Search for the cell housing the specified text and yield its (X, Y) center coordinate. 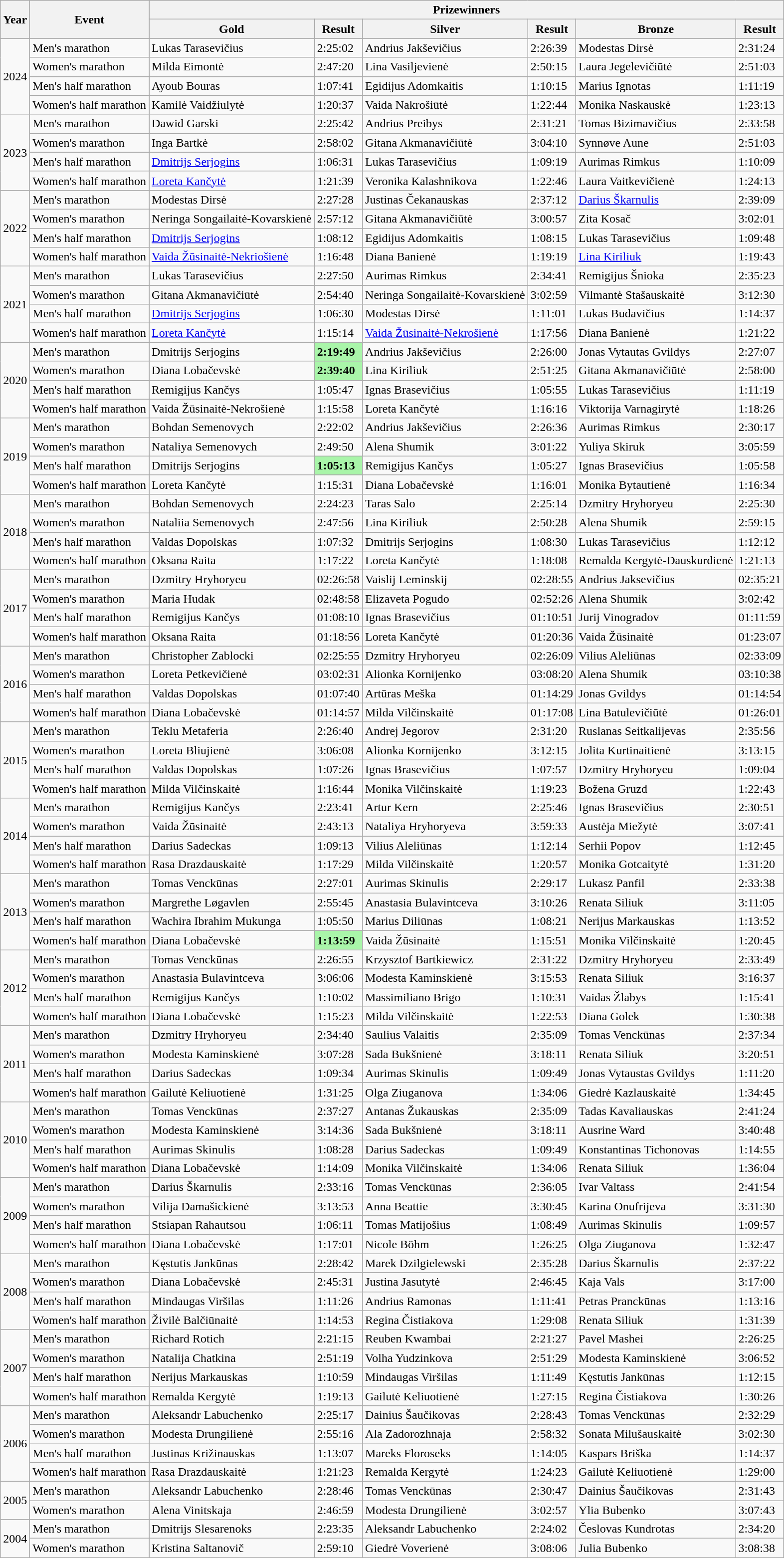
2:31:43 (760, 1491)
2:27:28 (338, 200)
1:23:13 (760, 105)
1:13:52 (760, 921)
01:07:40 (338, 693)
Petras Pranckūnas (656, 1301)
2:33:38 (760, 884)
3:13:53 (338, 1206)
2:55:16 (338, 1434)
2:31:24 (760, 48)
1:11:20 (760, 1073)
2:41:24 (760, 1111)
Božena Gruzd (656, 788)
Yuliya Skiruk (656, 446)
01:20:36 (552, 637)
Milda Eimontė (232, 67)
2:19:49 (338, 352)
3:15:53 (552, 978)
2:36:05 (552, 1187)
Pavel Mashei (656, 1339)
Vilmantė Stašauskaitė (656, 295)
1:19:23 (552, 788)
Jonas Gvildys (656, 693)
Nataliya Semenovych (232, 446)
Dmitrijs Slesarenoks (232, 1529)
2:28:42 (338, 1263)
Dawid Garski (232, 124)
Loreta Petkevičienė (232, 674)
1:15:14 (338, 333)
1:06:31 (338, 162)
Lina Vasiljevienė (445, 67)
2:51:29 (552, 1358)
Nicole Böhm (445, 1244)
1:31:25 (338, 1092)
1:17:01 (338, 1244)
1:27:15 (552, 1396)
1:21:39 (338, 181)
Giedrė Kazlauskaitė (656, 1092)
2:30:47 (552, 1491)
1:09:48 (760, 238)
1:09:19 (552, 162)
Silver (445, 29)
Serhii Popov (656, 846)
Monika Gotcaitytė (656, 865)
2021 (15, 304)
2:59:15 (760, 522)
Volha Yudzinkova (445, 1358)
Massimiliano Brigo (445, 997)
2:27:50 (338, 276)
2:28:46 (338, 1491)
2016 (15, 684)
3:04:10 (552, 143)
1:15:31 (338, 484)
2:59:10 (338, 1548)
1:09:57 (760, 1225)
Justinas Križinauskas (232, 1453)
2:37:34 (760, 1035)
Kaja Vals (656, 1282)
1:16:01 (552, 484)
Vilija Damašickienė (232, 1206)
Nataliia Semenovych (232, 522)
2:24:23 (338, 503)
1:08:21 (552, 921)
Andrius Jaksevičius (656, 580)
3:30:45 (552, 1206)
1:17:29 (338, 865)
2:24:02 (552, 1529)
Artūras Meška (445, 693)
1:19:19 (552, 257)
01:26:01 (760, 712)
1:08:12 (338, 238)
2012 (15, 988)
Artur Kern (445, 807)
3:16:37 (760, 978)
1:07:57 (552, 769)
01:18:56 (338, 637)
1:17:22 (338, 561)
Veronika Kalashnikova (445, 181)
1:36:04 (760, 1168)
Gold (232, 29)
2:51:19 (338, 1358)
Ylia Bubenko (656, 1510)
Laura Vaitkevičienė (656, 181)
2023 (15, 152)
2:26:40 (338, 731)
01:23:07 (760, 637)
1:34:45 (760, 1092)
1:12:15 (760, 1377)
Vaida Žūsinaitė-Nekriošienė (232, 257)
2:30:51 (760, 807)
2:46:45 (552, 1282)
2:37:22 (760, 1263)
Antanas Žukauskas (445, 1111)
01:10:51 (552, 618)
2:37:12 (552, 200)
2:25:02 (338, 48)
1:11:49 (552, 1377)
2:22:02 (338, 428)
Saulius Valaitis (445, 1035)
Andrius Preibys (445, 124)
3:02:57 (552, 1510)
3:40:48 (760, 1130)
1:11:01 (552, 314)
2:33:16 (338, 1187)
1:13:16 (760, 1301)
2:43:13 (338, 826)
1:19:13 (338, 1396)
Andrius Ramonas (445, 1301)
2:55:45 (338, 902)
2:26:00 (552, 352)
Krzysztof Bartkiewicz (445, 959)
1:13:59 (338, 940)
3:06:52 (760, 1358)
1:22:43 (760, 788)
1:14:55 (760, 1149)
2019 (15, 456)
1:05:58 (760, 465)
2:39:09 (760, 200)
Monika Naskauskė (656, 105)
1:10:15 (552, 86)
2:33:58 (760, 124)
3:02:01 (760, 219)
2005 (15, 1501)
Teklu Metaferia (232, 731)
2:39:40 (338, 371)
Event (90, 19)
2009 (15, 1216)
2:41:54 (760, 1187)
3:17:00 (760, 1282)
2018 (15, 532)
Andrej Jegorov (445, 731)
1:19:43 (760, 257)
1:09:34 (338, 1073)
Tomas Bizimavičius (656, 124)
Wachira Ibrahim Mukunga (232, 921)
Giedrė Voverienė (445, 1548)
Elizaveta Pogudo (445, 599)
1:12:45 (760, 846)
2:50:15 (552, 67)
Ruslanas Seitkalijevas (656, 731)
2:23:41 (338, 807)
2:32:29 (760, 1415)
02:28:55 (552, 580)
Vaidas Žlabys (656, 997)
3:20:51 (760, 1054)
2:31:20 (552, 731)
Monika Bytautienė (656, 484)
3:11:05 (760, 902)
1:15:41 (760, 997)
1:10:02 (338, 997)
1:16:48 (338, 257)
1:08:30 (552, 541)
2:58:02 (338, 143)
1:11:41 (552, 1301)
Sonata Milušauskaitė (656, 1434)
Ausrine Ward (656, 1130)
Lukasz Panfil (656, 884)
2:35:28 (552, 1263)
Tomas Matijošius (445, 1225)
2:49:50 (338, 446)
Nataliya Hryhoryeva (445, 826)
1:06:30 (338, 314)
Jonas Vytaustas Gvildys (656, 1073)
Jolita Kurtinaitienė (656, 750)
Austėja Miežytė (656, 826)
2:25:46 (552, 807)
Prizewinners (467, 10)
1:29:08 (552, 1320)
1:29:00 (760, 1472)
Loreta Bliujienė (232, 750)
Stsiapan Rahautsou (232, 1225)
02:35:21 (760, 580)
2:33:49 (760, 959)
1:05:50 (338, 921)
1:14:09 (338, 1168)
2:23:35 (338, 1529)
1:07:41 (338, 86)
1:30:26 (760, 1396)
Bronze (656, 29)
2007 (15, 1367)
Kamilė Vaidžiulytė (232, 105)
2:25:42 (338, 124)
1:17:56 (552, 333)
1:15:51 (552, 940)
Kaspars Briška (656, 1453)
01:14:54 (760, 693)
3:02:42 (760, 599)
2:58:00 (760, 371)
Marek Dzilgielewski (445, 1263)
1:07:26 (338, 769)
2:27:01 (338, 884)
Vaida Nakrošiūtė (445, 105)
2015 (15, 760)
2:27:07 (760, 352)
2:31:21 (552, 124)
2010 (15, 1139)
1:32:47 (760, 1244)
1:14:53 (338, 1320)
1:31:20 (760, 865)
01:17:08 (552, 712)
Karina Onufrijeva (656, 1206)
1:20:57 (552, 865)
2011 (15, 1064)
2:26:39 (552, 48)
Jurij Vinogradov (656, 618)
Richard Rotich (232, 1339)
Česlovas Kundrotas (656, 1529)
1:10:59 (338, 1377)
2:21:27 (552, 1339)
1:14:05 (552, 1453)
3:01:22 (552, 446)
1:22:46 (552, 181)
Natalija Chatkina (232, 1358)
2:25:17 (338, 1415)
1:05:47 (338, 390)
3:00:57 (552, 219)
2022 (15, 228)
2:31:22 (552, 959)
Tadas Kavaliauskas (656, 1111)
Marius Ignotas (656, 86)
2:35:23 (760, 276)
1:10:31 (552, 997)
Jonas Vytautas Gvildys (656, 352)
1:13:07 (338, 1453)
Lina Batulevičiūtė (656, 712)
2:28:43 (552, 1415)
2:58:32 (552, 1434)
2:45:31 (338, 1282)
1:24:13 (760, 181)
2020 (15, 380)
2004 (15, 1539)
2:34:40 (338, 1035)
Reuben Kwambai (445, 1339)
1:24:23 (552, 1472)
1:15:58 (338, 409)
1:12:14 (552, 846)
1:21:13 (760, 561)
2:46:59 (338, 1510)
2:37:27 (338, 1111)
Synnøve Aune (656, 143)
01:14:57 (338, 712)
2:34:20 (760, 1529)
3:12:30 (760, 295)
Vaislij Leminskij (445, 580)
1:16:44 (338, 788)
1:05:55 (552, 390)
2024 (15, 76)
1:16:34 (760, 484)
Mareks Floroseks (445, 1453)
1:08:49 (552, 1225)
03:02:31 (338, 674)
Julia Bubenko (656, 1548)
1:20:45 (760, 940)
02:26:09 (552, 656)
1:05:13 (338, 465)
1:30:38 (760, 1016)
2008 (15, 1292)
Marius Diliūnas (445, 921)
Kristina Saltanovič (232, 1548)
3:13:15 (760, 750)
1:20:37 (338, 105)
2:47:20 (338, 67)
Ayoub Bouras (232, 86)
1:07:32 (338, 541)
02:26:58 (338, 580)
1:16:16 (552, 409)
02:33:09 (760, 656)
1:22:53 (552, 1016)
Viktorija Varnagirytė (656, 409)
Christopher Zablocki (232, 656)
01:08:10 (338, 618)
1:10:09 (760, 162)
2014 (15, 836)
2:26:25 (760, 1339)
2:25:30 (760, 503)
3:07:28 (338, 1054)
1:22:44 (552, 105)
2:57:12 (338, 219)
Konstantinas Tichonovas (656, 1149)
2:21:15 (338, 1339)
Taras Salo (445, 503)
Remigijus Šnioka (656, 276)
2:50:28 (552, 522)
Year (15, 19)
1:05:27 (552, 465)
Justina Jasutytė (445, 1282)
1:18:08 (552, 561)
1:09:13 (338, 846)
2:30:17 (760, 428)
1:21:22 (760, 333)
1:26:25 (552, 1244)
2006 (15, 1443)
Diana Golek (656, 1016)
3:12:15 (552, 750)
3:02:30 (760, 1434)
2:26:36 (552, 428)
Inga Bartkė (232, 143)
Remalda Kergytė-Dauskurdienė (656, 561)
3:07:41 (760, 826)
Živilė Balčiūnaitė (232, 1320)
02:52:26 (552, 599)
1:08:15 (552, 238)
01:11:59 (760, 618)
02:48:58 (338, 599)
2:29:17 (552, 884)
1:11:26 (338, 1301)
1:31:39 (760, 1320)
2:35:56 (760, 731)
Lukas Budavičius (656, 314)
3:08:38 (760, 1548)
3:31:30 (760, 1206)
03:10:38 (760, 674)
3:14:36 (338, 1130)
Zita Kosač (656, 219)
Alena Vinitskaja (232, 1510)
3:08:06 (552, 1548)
2:54:40 (338, 295)
3:05:59 (760, 446)
Anna Beattie (445, 1206)
3:06:06 (338, 978)
Maria Hudak (232, 599)
1:21:23 (338, 1472)
3:10:26 (552, 902)
1:12:12 (760, 541)
2017 (15, 608)
2:25:14 (552, 503)
1:08:28 (338, 1149)
1:18:26 (760, 409)
2:47:56 (338, 522)
2:51:25 (552, 371)
3:07:43 (760, 1510)
3:59:33 (552, 826)
03:08:20 (552, 674)
1:15:23 (338, 1016)
Justinas Čekanauskas (445, 200)
02:25:55 (338, 656)
2:26:55 (338, 959)
1:09:04 (760, 769)
01:14:29 (552, 693)
1:06:11 (338, 1225)
3:02:59 (552, 295)
Ala Zadorozhnaja (445, 1434)
Laura Jegelevičiūtė (656, 67)
Ivar Valtass (656, 1187)
2:34:41 (552, 276)
3:06:08 (338, 750)
2013 (15, 912)
Margrethe Løgavlen (232, 902)
